Locate the cell with the specified text and output its [x, y] center coordinate. 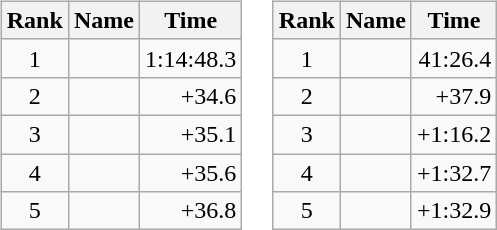
+1:16.2 [454, 134]
1:14:48.3 [190, 58]
+35.6 [190, 173]
+36.8 [190, 211]
+37.9 [454, 96]
+35.1 [190, 134]
41:26.4 [454, 58]
+34.6 [190, 96]
+1:32.7 [454, 173]
+1:32.9 [454, 211]
